Search for the cell housing the specified text and yield its [x, y] center coordinate. 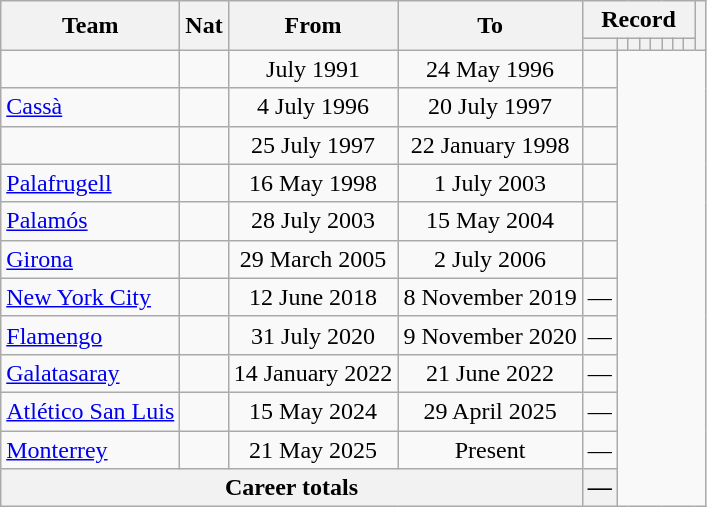
15 May 2004 [490, 221]
Present [490, 449]
25 July 1997 [313, 145]
20 July 1997 [490, 107]
4 July 1996 [313, 107]
Monterrey [90, 449]
29 March 2005 [313, 259]
Galatasaray [90, 373]
From [313, 26]
21 May 2025 [313, 449]
14 January 2022 [313, 373]
Palamós [90, 221]
9 November 2020 [490, 335]
Flamengo [90, 335]
24 May 1996 [490, 69]
To [490, 26]
Team [90, 26]
1 July 2003 [490, 183]
16 May 1998 [313, 183]
12 June 2018 [313, 297]
Record [638, 20]
29 April 2025 [490, 411]
Career totals [292, 488]
Nat [204, 26]
New York City [90, 297]
Palafrugell [90, 183]
Girona [90, 259]
22 January 1998 [490, 145]
July 1991 [313, 69]
8 November 2019 [490, 297]
21 June 2022 [490, 373]
Atlético San Luis [90, 411]
15 May 2024 [313, 411]
Cassà [90, 107]
31 July 2020 [313, 335]
2 July 2006 [490, 259]
28 July 2003 [313, 221]
